Capture the cell that displays the provided text and extract its [X, Y] central coordinate. 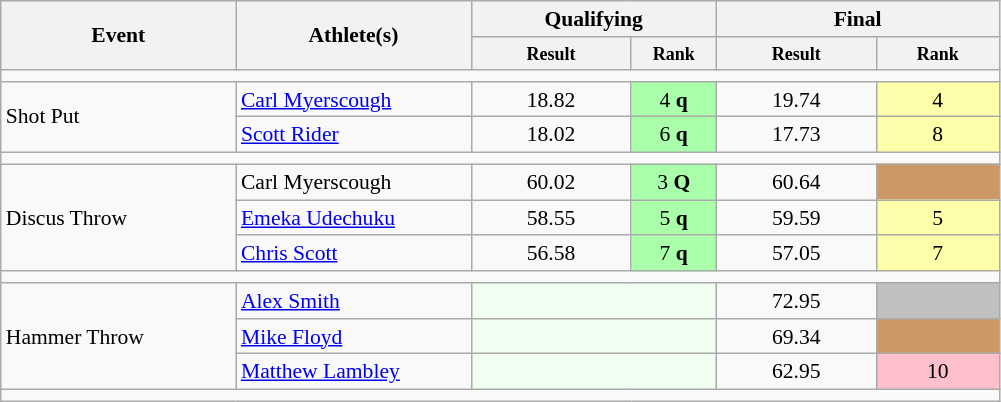
6 q [674, 135]
Emeka Udechuku [354, 218]
4 q [674, 100]
3 Q [674, 182]
72.95 [796, 301]
62.95 [796, 372]
Shot Put [118, 118]
57.05 [796, 254]
5 q [674, 218]
58.55 [551, 218]
Final [858, 19]
19.74 [796, 100]
Qualifying [594, 19]
17.73 [796, 135]
60.64 [796, 182]
Chris Scott [354, 254]
7 [938, 254]
Event [118, 36]
7 q [674, 254]
Hammer Throw [118, 336]
18.82 [551, 100]
Discus Throw [118, 218]
69.34 [796, 337]
4 [938, 100]
Matthew Lambley [354, 372]
8 [938, 135]
Alex Smith [354, 301]
Athlete(s) [354, 36]
10 [938, 372]
Scott Rider [354, 135]
59.59 [796, 218]
Mike Floyd [354, 337]
5 [938, 218]
56.58 [551, 254]
18.02 [551, 135]
60.02 [551, 182]
